Return the (X, Y) coordinate for the center point of the cell that contains the specified text.  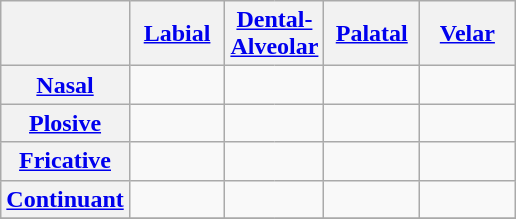
Dental-Alveolar (274, 34)
Fricative (65, 161)
Labial (177, 34)
Plosive (65, 123)
Nasal (65, 85)
Continuant (65, 199)
Palatal (372, 34)
Velar (468, 34)
